Pinpoint the cell where the given text exists, returning its [X, Y] midpoint coordinate. 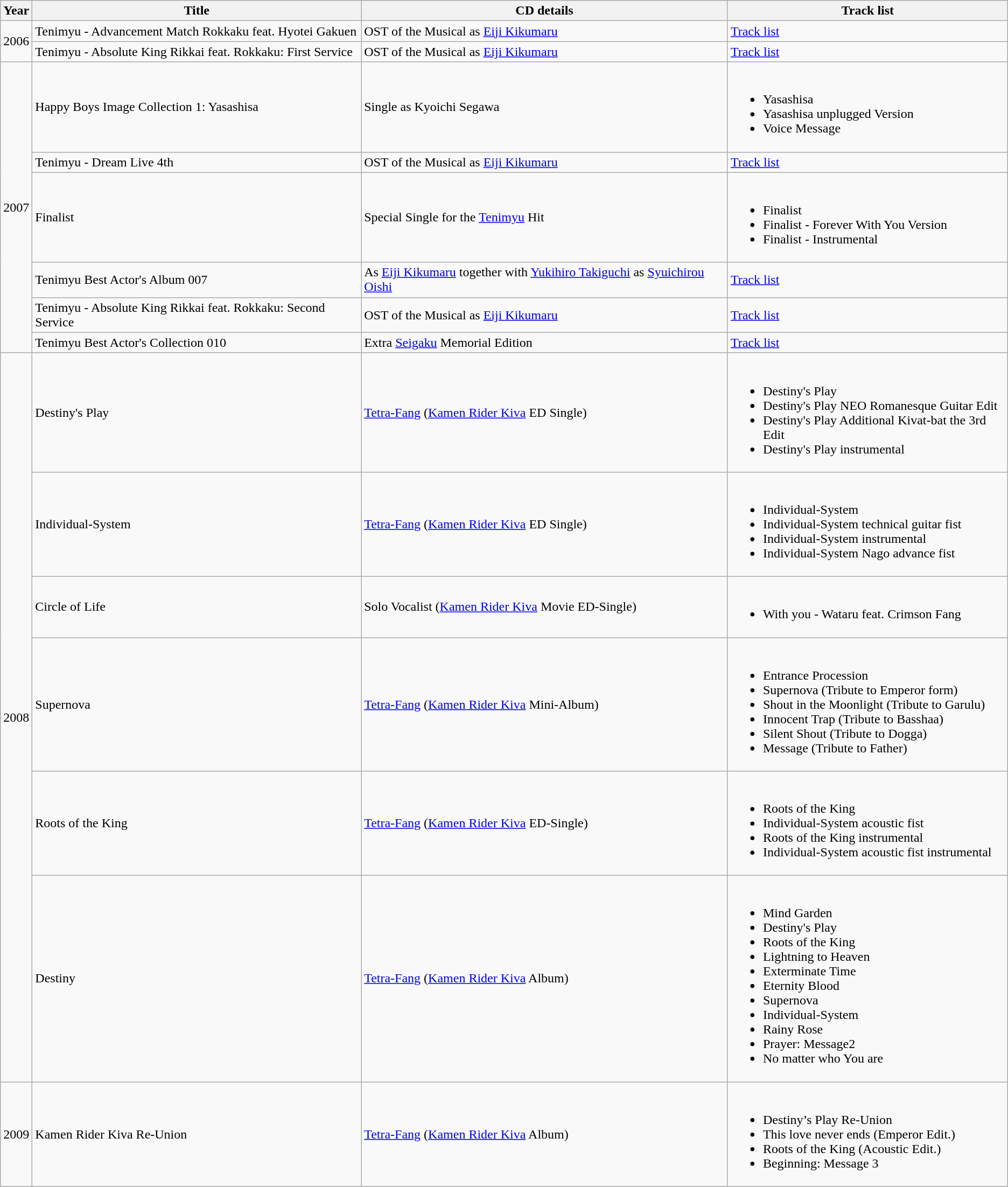
Single as Kyoichi Segawa [545, 107]
Destiny's Play [197, 413]
Circle of Life [197, 606]
Tenimyu - Absolute King Rikkai feat. Rokkaku: First Service [197, 52]
Destiny [197, 979]
2009 [16, 1134]
Finalist [197, 218]
Tenimyu - Dream Live 4th [197, 162]
Tenimyu - Advancement Match Rokkaku feat. Hyotei Gakuen [197, 31]
Tenimyu - Absolute King Rikkai feat. Rokkaku: Second Service [197, 315]
Tenimyu Best Actor's Collection 010 [197, 343]
Tetra-Fang (Kamen Rider Kiva Mini-Album) [545, 704]
Happy Boys Image Collection 1: Yasashisa [197, 107]
Supernova [197, 704]
Individual-SystemIndividual-System technical guitar fistIndividual-System instrumentalIndividual-System Nago advance fist [867, 524]
2006 [16, 41]
As Eiji Kikumaru together with Yukihiro Takiguchi as Syuichirou Oishi [545, 280]
Roots of the KingIndividual-System acoustic fistRoots of the King instrumentalIndividual-System acoustic fist instrumental [867, 823]
Extra Seigaku Memorial Edition [545, 343]
YasashisaYasashisa unplugged VersionVoice Message [867, 107]
CD details [545, 11]
Year [16, 11]
Kamen Rider Kiva Re-Union [197, 1134]
Solo Vocalist (Kamen Rider Kiva Movie ED-Single) [545, 606]
Destiny’s Play Re-UnionThis love never ends (Emperor Edit.)Roots of the King (Acoustic Edit.)Beginning: Message 3 [867, 1134]
FinalistFinalist - Forever With You VersionFinalist - Instrumental [867, 218]
2008 [16, 717]
Destiny's PlayDestiny's Play NEO Romanesque Guitar EditDestiny's Play Additional Kivat-bat the 3rd EditDestiny's Play instrumental [867, 413]
Roots of the King [197, 823]
2007 [16, 207]
Special Single for the Tenimyu Hit [545, 218]
Tetra-Fang (Kamen Rider Kiva ED-Single) [545, 823]
With you - Wataru feat. Crimson Fang [867, 606]
Tenimyu Best Actor's Album 007 [197, 280]
Individual-System [197, 524]
Title [197, 11]
